Find where the given text appears and provide that cell's center as (X, Y) coordinate. 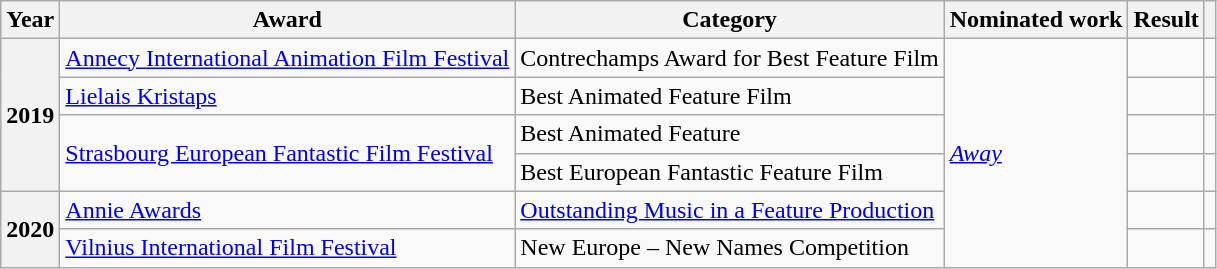
Category (730, 20)
2020 (30, 229)
Outstanding Music in a Feature Production (730, 210)
Away (1036, 153)
Best Animated Feature Film (730, 96)
Best European Fantastic Feature Film (730, 172)
Year (30, 20)
Vilnius International Film Festival (288, 248)
2019 (30, 115)
Contrechamps Award for Best Feature Film (730, 58)
Annie Awards (288, 210)
Lielais Kristaps (288, 96)
Award (288, 20)
Best Animated Feature (730, 134)
Nominated work (1036, 20)
Strasbourg European Fantastic Film Festival (288, 153)
New Europe – New Names Competition (730, 248)
Result (1166, 20)
Annecy International Animation Film Festival (288, 58)
